Locate the cell with the specified text and output its [X, Y] center coordinate. 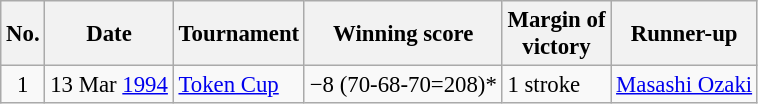
Tournament [238, 34]
−8 (70-68-70=208)* [403, 85]
Margin ofvictory [556, 34]
Masashi Ozaki [684, 85]
Token Cup [238, 85]
1 stroke [556, 85]
13 Mar 1994 [109, 85]
Runner-up [684, 34]
Winning score [403, 34]
No. [23, 34]
Date [109, 34]
1 [23, 85]
